Provide the [X, Y] coordinate of the cell's center where the given text is located.  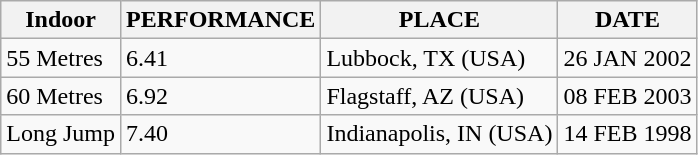
08 FEB 2003 [628, 96]
7.40 [220, 134]
60 Metres [61, 96]
6.92 [220, 96]
Long Jump [61, 134]
55 Metres [61, 58]
PERFORMANCE [220, 20]
Indianapolis, IN (USA) [440, 134]
PLACE [440, 20]
14 FEB 1998 [628, 134]
Flagstaff, AZ (USA) [440, 96]
DATE [628, 20]
26 JAN 2002 [628, 58]
6.41 [220, 58]
Indoor [61, 20]
Lubbock, TX (USA) [440, 58]
